Find where the given text appears and provide that cell's center as (X, Y) coordinate. 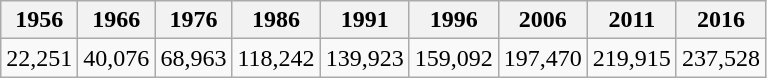
118,242 (276, 58)
1986 (276, 20)
219,915 (632, 58)
2006 (542, 20)
197,470 (542, 58)
2011 (632, 20)
1966 (116, 20)
1991 (364, 20)
1996 (454, 20)
68,963 (194, 58)
1956 (40, 20)
40,076 (116, 58)
237,528 (720, 58)
159,092 (454, 58)
139,923 (364, 58)
2016 (720, 20)
22,251 (40, 58)
1976 (194, 20)
